Detect which cell encompasses the target text, then output its (x, y) center coordinate. 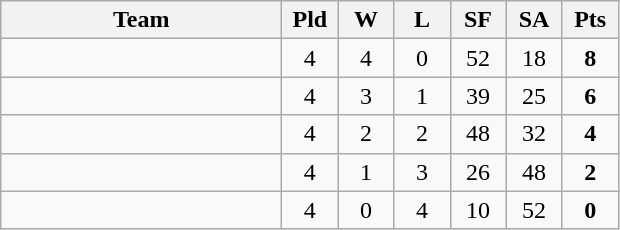
8 (590, 58)
18 (534, 58)
Team (142, 20)
32 (534, 134)
25 (534, 96)
L (422, 20)
W (366, 20)
10 (478, 210)
39 (478, 96)
SA (534, 20)
Pts (590, 20)
Pld (310, 20)
6 (590, 96)
26 (478, 172)
SF (478, 20)
